Extract the (x, y) coordinate from the center of the cell holding the provided text.  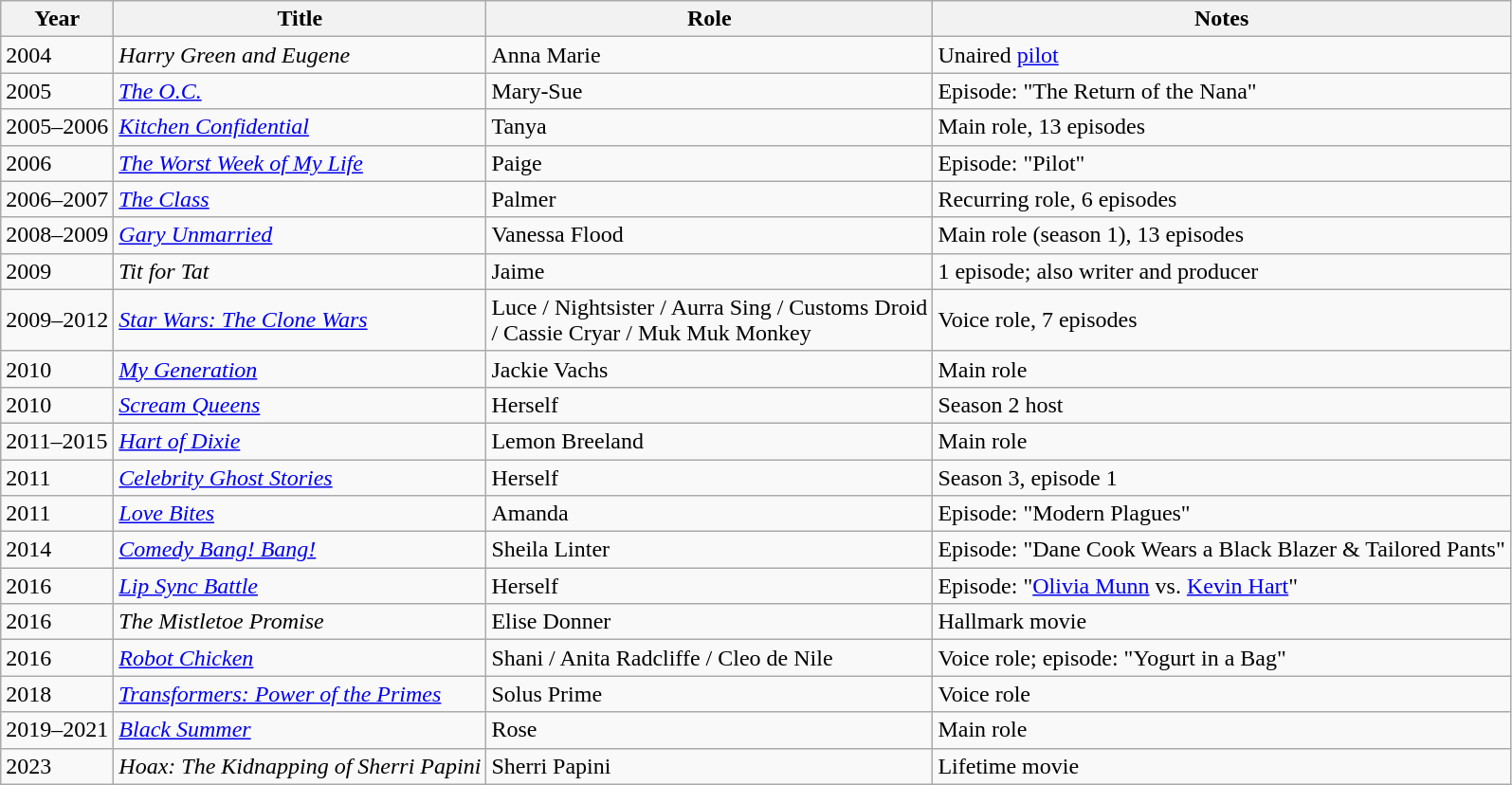
2008–2009 (57, 235)
Lemon Breeland (709, 441)
Voice role; episode: "Yogurt in a Bag" (1221, 658)
2019–2021 (57, 730)
The Class (300, 199)
Recurring role, 6 episodes (1221, 199)
Jaime (709, 271)
Episode: "Olivia Munn vs. Kevin Hart" (1221, 586)
Star Wars: The Clone Wars (300, 320)
Season 3, episode 1 (1221, 477)
My Generation (300, 369)
Black Summer (300, 730)
2006 (57, 163)
Hoax: The Kidnapping of Sherri Papini (300, 766)
Robot Chicken (300, 658)
Elise Donner (709, 622)
Year (57, 19)
1 episode; also writer and producer (1221, 271)
Transformers: Power of the Primes (300, 694)
Lifetime movie (1221, 766)
Mary-Sue (709, 91)
Voice role, 7 episodes (1221, 320)
Notes (1221, 19)
2014 (57, 550)
Tanya (709, 127)
Anna Marie (709, 55)
2018 (57, 694)
Comedy Bang! Bang! (300, 550)
Scream Queens (300, 405)
Main role (season 1), 13 episodes (1221, 235)
Solus Prime (709, 694)
Main role, 13 episodes (1221, 127)
Episode: "Dane Cook Wears a Black Blazer & Tailored Pants" (1221, 550)
Unaired pilot (1221, 55)
Episode: "Modern Plagues" (1221, 514)
Hart of Dixie (300, 441)
The Worst Week of My Life (300, 163)
Paige (709, 163)
Kitchen Confidential (300, 127)
Sheila Linter (709, 550)
2005 (57, 91)
Season 2 host (1221, 405)
2004 (57, 55)
Love Bites (300, 514)
Hallmark movie (1221, 622)
Episode: "Pilot" (1221, 163)
Jackie Vachs (709, 369)
2006–2007 (57, 199)
Episode: "The Return of the Nana" (1221, 91)
Palmer (709, 199)
Sherri Papini (709, 766)
Gary Unmarried (300, 235)
2005–2006 (57, 127)
2011–2015 (57, 441)
Role (709, 19)
Shani / Anita Radcliffe / Cleo de Nile (709, 658)
Amanda (709, 514)
Rose (709, 730)
2009–2012 (57, 320)
Lip Sync Battle (300, 586)
Tit for Tat (300, 271)
Vanessa Flood (709, 235)
Harry Green and Eugene (300, 55)
2009 (57, 271)
Voice role (1221, 694)
Title (300, 19)
The Mistletoe Promise (300, 622)
Celebrity Ghost Stories (300, 477)
Luce / Nightsister / Aurra Sing / Customs Droid / Cassie Cryar / Muk Muk Monkey (709, 320)
2023 (57, 766)
The O.C. (300, 91)
